Extract the (X, Y) coordinate from the center of the cell holding the provided text.  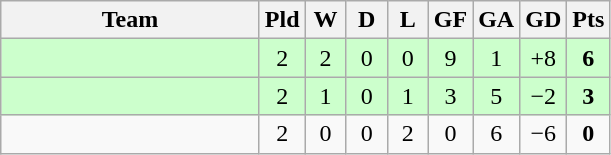
D (366, 20)
9 (450, 58)
Pts (588, 20)
Team (130, 20)
Pld (282, 20)
+8 (544, 58)
GD (544, 20)
−2 (544, 96)
L (408, 20)
W (326, 20)
5 (496, 96)
GA (496, 20)
GF (450, 20)
−6 (544, 134)
